Scan for the cell matching the given text and deliver its [x, y] coordinate at center. 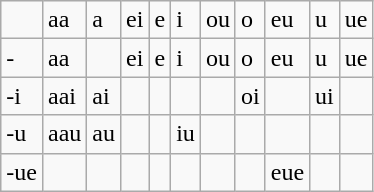
oi [250, 96]
ai [104, 96]
aai [64, 96]
iu [186, 134]
- [22, 58]
-ue [22, 172]
ui [325, 96]
au [104, 134]
-u [22, 134]
-i [22, 96]
a [104, 20]
aau [64, 134]
eue [287, 172]
